Output the (X, Y) coordinate of the center of the cell containing the given text.  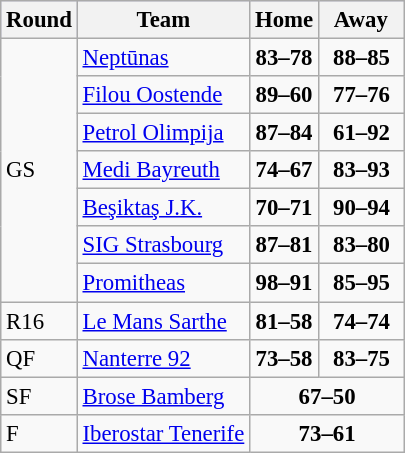
R16 (39, 321)
GS (39, 170)
90–94 (361, 208)
85–95 (361, 283)
SIG Strasbourg (163, 245)
Round (39, 20)
SF (39, 396)
Promitheas (163, 283)
Iberostar Tenerife (163, 433)
67–50 (328, 396)
83–78 (284, 58)
89–60 (284, 95)
Team (163, 20)
Home (284, 20)
Filou Oostende (163, 95)
Petrol Olimpija (163, 133)
Le Mans Sarthe (163, 321)
Neptūnas (163, 58)
87–84 (284, 133)
61–92 (361, 133)
74–67 (284, 170)
83–80 (361, 245)
QF (39, 358)
70–71 (284, 208)
77–76 (361, 95)
81–58 (284, 321)
73–61 (328, 433)
73–58 (284, 358)
88–85 (361, 58)
Beşiktaş J.K. (163, 208)
83–75 (361, 358)
98–91 (284, 283)
74–74 (361, 321)
87–81 (284, 245)
Medi Bayreuth (163, 170)
Brose Bamberg (163, 396)
83–93 (361, 170)
Nanterre 92 (163, 358)
Away (361, 20)
F (39, 433)
